Extract the [X, Y] coordinate from the center of the cell holding the provided text.  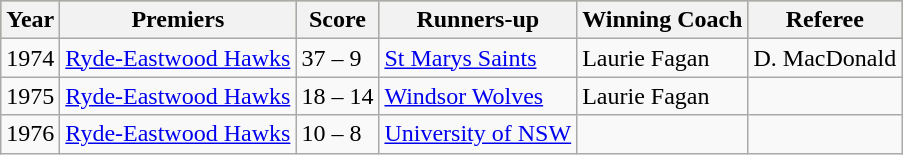
University of NSW [478, 134]
1974 [30, 58]
St Marys Saints [478, 58]
Windsor Wolves [478, 96]
Runners-up [478, 20]
37 – 9 [338, 58]
D. MacDonald [825, 58]
Score [338, 20]
Referee [825, 20]
10 – 8 [338, 134]
Year [30, 20]
18 – 14 [338, 96]
Winning Coach [662, 20]
1975 [30, 96]
Premiers [178, 20]
1976 [30, 134]
